Scan for the cell matching the given text and deliver its (X, Y) coordinate at center. 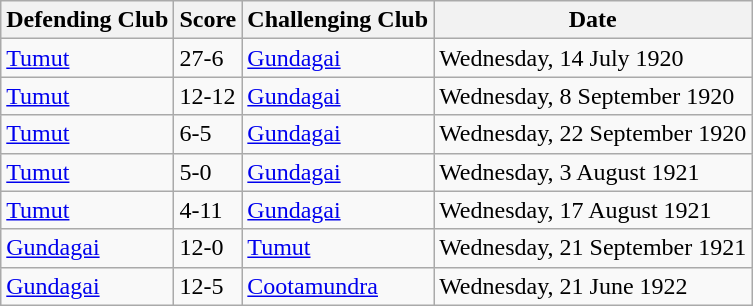
Defending Club (88, 20)
Score (208, 20)
Wednesday, 21 September 1921 (593, 248)
5-0 (208, 172)
27-6 (208, 58)
Challenging Club (338, 20)
4-11 (208, 210)
12-0 (208, 248)
Wednesday, 17 August 1921 (593, 210)
Date (593, 20)
Wednesday, 21 June 1922 (593, 286)
Cootamundra (338, 286)
Wednesday, 3 August 1921 (593, 172)
Wednesday, 8 September 1920 (593, 96)
6-5 (208, 134)
Wednesday, 22 September 1920 (593, 134)
12-12 (208, 96)
12-5 (208, 286)
Wednesday, 14 July 1920 (593, 58)
